Identify which cell holds the provided text, then report its [x, y] central coordinate. 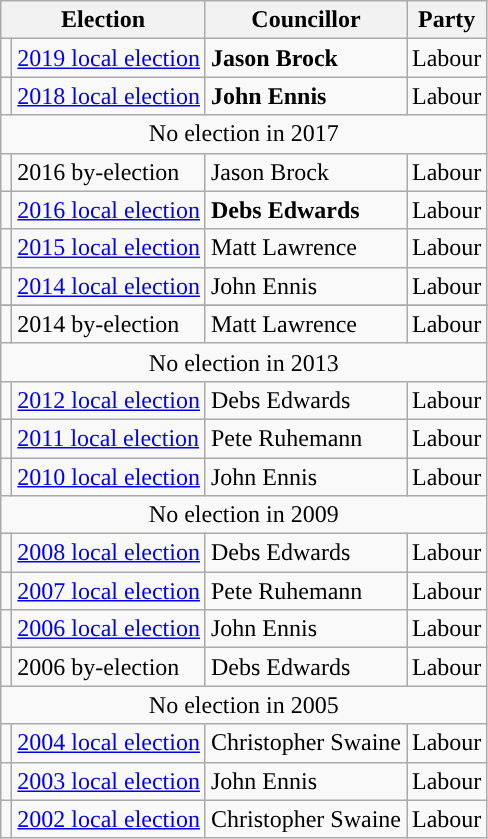
2008 local election [109, 553]
2004 local election [109, 743]
No election in 2005 [244, 705]
2003 local election [109, 781]
2006 by-election [109, 667]
Election [104, 20]
2012 local election [109, 400]
2011 local election [109, 438]
Councillor [306, 20]
2002 local election [109, 819]
2006 local election [109, 629]
2016 local election [109, 210]
2019 local election [109, 58]
2015 local election [109, 248]
2010 local election [109, 477]
Party [447, 20]
2014 by-election [109, 324]
2014 local election [109, 286]
2016 by-election [109, 172]
No election in 2013 [244, 362]
No election in 2009 [244, 515]
2007 local election [109, 591]
No election in 2017 [244, 134]
2018 local election [109, 96]
